Return the [X, Y] coordinate for the center point of the cell that contains the specified text.  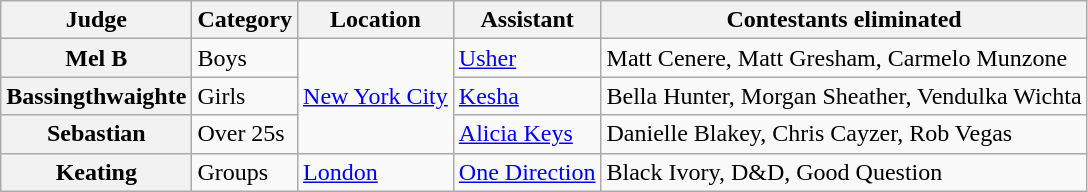
London [376, 172]
Black Ivory, D&D, Good Question [844, 172]
Assistant [527, 20]
Contestants eliminated [844, 20]
Danielle Blakey, Chris Cayzer, Rob Vegas [844, 134]
Sebastian [96, 134]
Judge [96, 20]
Bella Hunter, Morgan Sheather, Vendulka Wichta [844, 96]
Boys [245, 58]
Matt Cenere, Matt Gresham, Carmelo Munzone [844, 58]
One Direction [527, 172]
New York City [376, 96]
Category [245, 20]
Girls [245, 96]
Location [376, 20]
Mel B [96, 58]
Over 25s [245, 134]
Groups [245, 172]
Bassingthwaighte [96, 96]
Alicia Keys [527, 134]
Kesha [527, 96]
Usher [527, 58]
Keating [96, 172]
